Identify which cell holds the provided text, then report its (x, y) central coordinate. 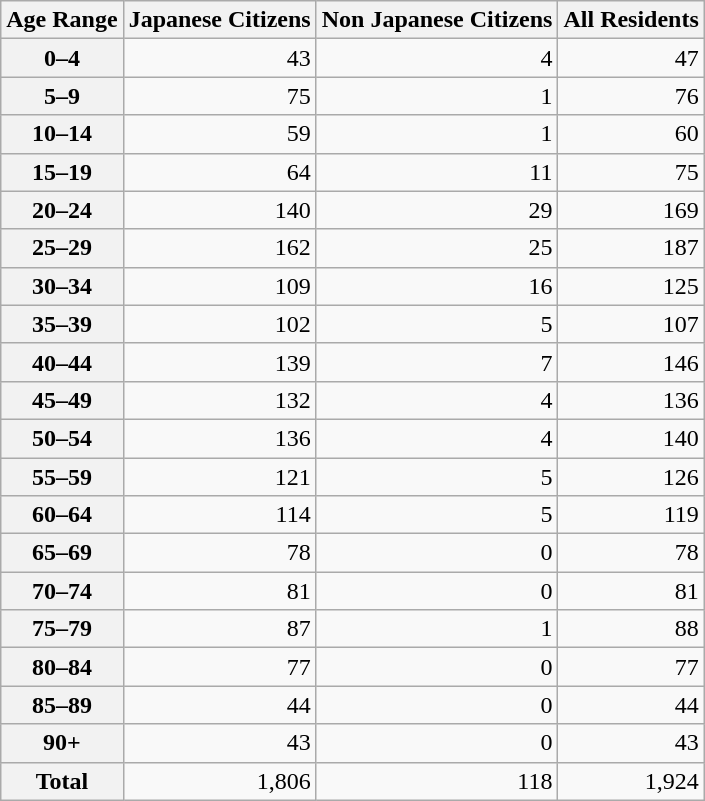
35–39 (62, 324)
All Residents (631, 20)
55–59 (62, 477)
10–14 (62, 134)
118 (437, 781)
30–34 (62, 286)
Age Range (62, 20)
20–24 (62, 210)
50–54 (62, 438)
70–74 (62, 591)
25–29 (62, 248)
60 (631, 134)
85–89 (62, 705)
126 (631, 477)
87 (220, 629)
90+ (62, 743)
25 (437, 248)
169 (631, 210)
119 (631, 515)
60–64 (62, 515)
45–49 (62, 400)
Japanese Citizens (220, 20)
5–9 (62, 96)
Total (62, 781)
16 (437, 286)
47 (631, 58)
80–84 (62, 667)
65–69 (62, 553)
29 (437, 210)
187 (631, 248)
64 (220, 172)
1,924 (631, 781)
146 (631, 362)
139 (220, 362)
102 (220, 324)
Non Japanese Citizens (437, 20)
75–79 (62, 629)
40–44 (62, 362)
0–4 (62, 58)
121 (220, 477)
125 (631, 286)
7 (437, 362)
1,806 (220, 781)
88 (631, 629)
107 (631, 324)
114 (220, 515)
132 (220, 400)
162 (220, 248)
59 (220, 134)
76 (631, 96)
11 (437, 172)
15–19 (62, 172)
109 (220, 286)
